Provide the (X, Y) coordinate of the cell's center where the given text is located.  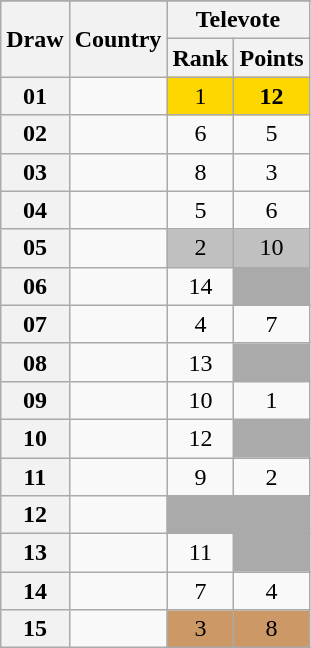
08 (35, 362)
09 (35, 400)
02 (35, 134)
Draw (35, 39)
03 (35, 172)
Rank (200, 58)
05 (35, 248)
9 (200, 477)
Televote (238, 20)
01 (35, 96)
07 (35, 324)
Points (272, 58)
06 (35, 286)
04 (35, 210)
15 (35, 629)
Country (118, 39)
